Detect which cell encompasses the target text, then output its [x, y] center coordinate. 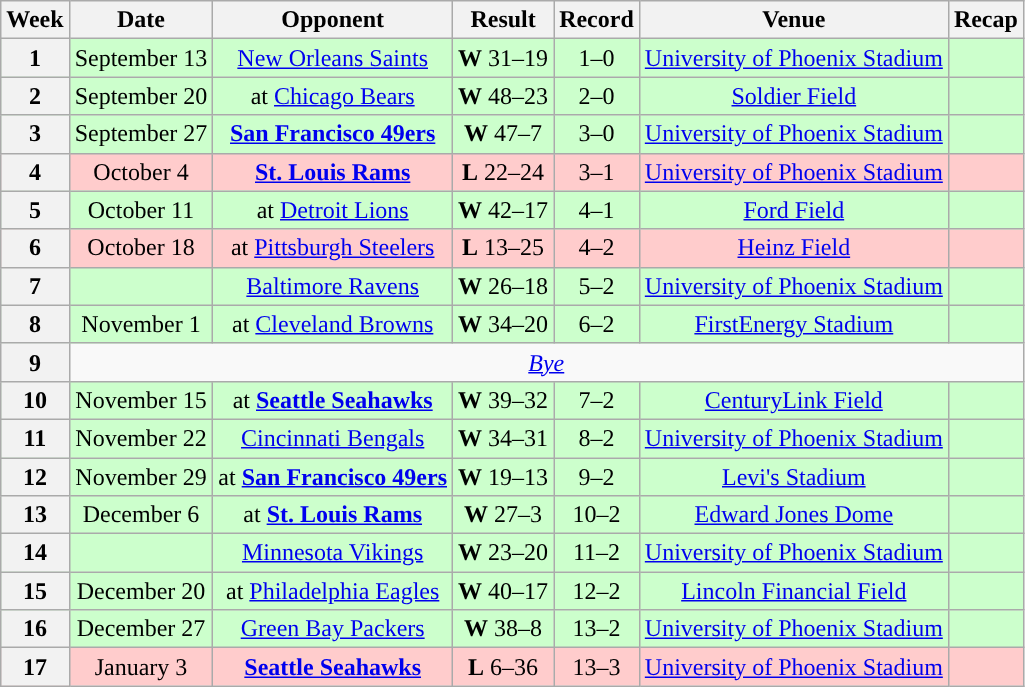
Cincinnati Bengals [333, 438]
13 [35, 515]
September 27 [141, 134]
7 [35, 286]
October 11 [141, 210]
at Seattle Seahawks [333, 400]
September 13 [141, 58]
9–2 [597, 477]
10–2 [597, 515]
L 13–25 [504, 248]
4–1 [597, 210]
13–2 [597, 629]
Record [597, 20]
5–2 [597, 286]
4–2 [597, 248]
at St. Louis Rams [333, 515]
November 1 [141, 324]
Week [35, 20]
Bye [546, 362]
Venue [794, 20]
13–3 [597, 667]
December 6 [141, 515]
San Francisco 49ers [333, 134]
W 47–7 [504, 134]
at Detroit Lions [333, 210]
14 [35, 553]
December 20 [141, 591]
St. Louis Rams [333, 172]
16 [35, 629]
October 4 [141, 172]
W 31–19 [504, 58]
11 [35, 438]
September 20 [141, 96]
4 [35, 172]
2–0 [597, 96]
Date [141, 20]
2 [35, 96]
6 [35, 248]
Opponent [333, 20]
6–2 [597, 324]
October 18 [141, 248]
at Cleveland Browns [333, 324]
W 34–20 [504, 324]
CenturyLink Field [794, 400]
at Chicago Bears [333, 96]
at San Francisco 49ers [333, 477]
3–0 [597, 134]
17 [35, 667]
W 48–23 [504, 96]
8–2 [597, 438]
W 27–3 [504, 515]
12 [35, 477]
Green Bay Packers [333, 629]
Lincoln Financial Field [794, 591]
at Philadelphia Eagles [333, 591]
3–1 [597, 172]
January 3 [141, 667]
W 38–8 [504, 629]
11–2 [597, 553]
W 19–13 [504, 477]
Edward Jones Dome [794, 515]
Heinz Field [794, 248]
November 15 [141, 400]
W 40–17 [504, 591]
Baltimore Ravens [333, 286]
W 39–32 [504, 400]
W 23–20 [504, 553]
8 [35, 324]
November 22 [141, 438]
7–2 [597, 400]
December 27 [141, 629]
3 [35, 134]
15 [35, 591]
1–0 [597, 58]
Result [504, 20]
1 [35, 58]
Levi's Stadium [794, 477]
10 [35, 400]
Soldier Field [794, 96]
New Orleans Saints [333, 58]
W 42–17 [504, 210]
9 [35, 362]
Recap [986, 20]
Ford Field [794, 210]
at Pittsburgh Steelers [333, 248]
FirstEnergy Stadium [794, 324]
Seattle Seahawks [333, 667]
W 26–18 [504, 286]
12–2 [597, 591]
5 [35, 210]
L 22–24 [504, 172]
November 29 [141, 477]
Minnesota Vikings [333, 553]
W 34–31 [504, 438]
L 6–36 [504, 667]
